Output the (x, y) coordinate of the center of the cell containing the given text.  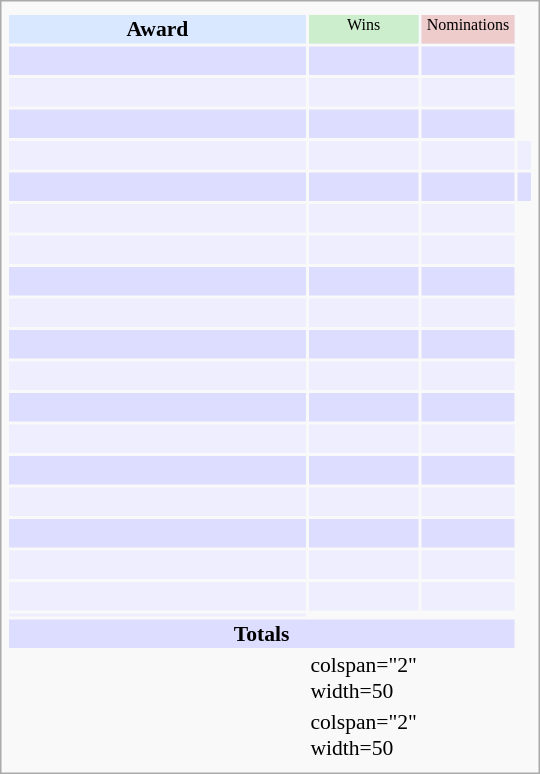
Award (158, 29)
Wins (364, 29)
Totals (262, 633)
Nominations (468, 29)
